Find where the given text appears and provide that cell's center as [X, Y] coordinate. 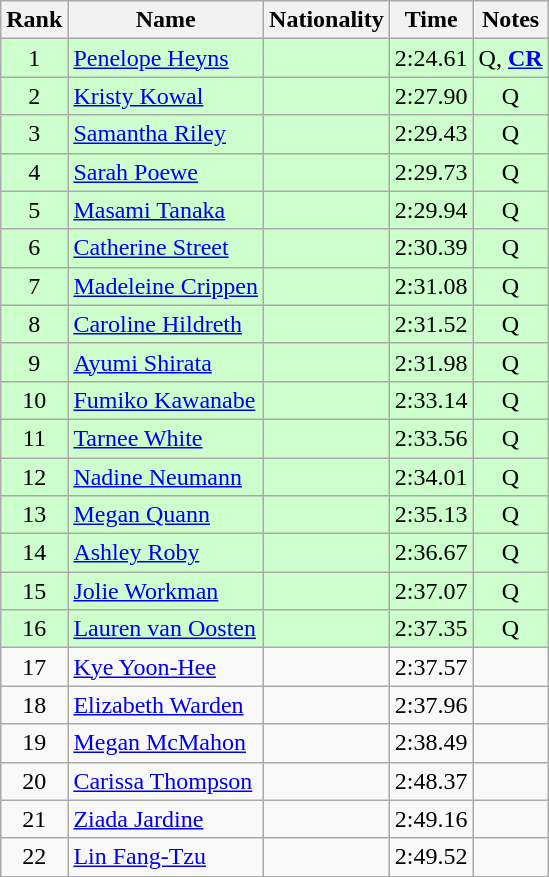
2:30.39 [431, 248]
2:34.01 [431, 477]
2:48.37 [431, 781]
18 [34, 705]
2:38.49 [431, 743]
15 [34, 591]
Rank [34, 20]
2:37.07 [431, 591]
2:37.96 [431, 705]
2:35.13 [431, 515]
Masami Tanaka [166, 210]
Jolie Workman [166, 591]
2:49.16 [431, 819]
10 [34, 400]
14 [34, 553]
Madeleine Crippen [166, 286]
2:29.73 [431, 172]
Time [431, 20]
6 [34, 248]
Penelope Heyns [166, 58]
2:31.08 [431, 286]
20 [34, 781]
22 [34, 857]
Ziada Jardine [166, 819]
2:33.14 [431, 400]
Megan McMahon [166, 743]
2:24.61 [431, 58]
7 [34, 286]
2:37.35 [431, 629]
3 [34, 134]
Kristy Kowal [166, 96]
Nationality [327, 20]
Lin Fang-Tzu [166, 857]
Elizabeth Warden [166, 705]
2:29.43 [431, 134]
9 [34, 362]
2:33.56 [431, 438]
2:27.90 [431, 96]
12 [34, 477]
Megan Quann [166, 515]
Samantha Riley [166, 134]
Fumiko Kawanabe [166, 400]
2:37.57 [431, 667]
Caroline Hildreth [166, 324]
2 [34, 96]
Kye Yoon-Hee [166, 667]
16 [34, 629]
1 [34, 58]
Nadine Neumann [166, 477]
13 [34, 515]
Q, CR [510, 58]
4 [34, 172]
Tarnee White [166, 438]
Ashley Roby [166, 553]
Carissa Thompson [166, 781]
Sarah Poewe [166, 172]
5 [34, 210]
Lauren van Oosten [166, 629]
2:36.67 [431, 553]
8 [34, 324]
Name [166, 20]
2:31.98 [431, 362]
Ayumi Shirata [166, 362]
Notes [510, 20]
2:29.94 [431, 210]
21 [34, 819]
19 [34, 743]
17 [34, 667]
2:31.52 [431, 324]
Catherine Street [166, 248]
11 [34, 438]
2:49.52 [431, 857]
